Search for the cell housing the specified text and yield its (x, y) center coordinate. 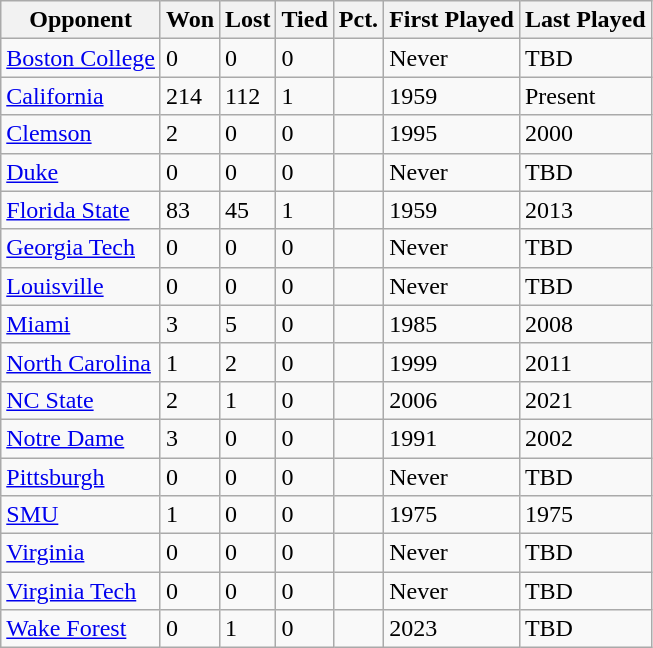
Clemson (81, 134)
Boston College (81, 58)
Tied (304, 20)
83 (190, 210)
2021 (585, 400)
SMU (81, 515)
Virginia Tech (81, 591)
Miami (81, 324)
California (81, 96)
2011 (585, 362)
First Played (452, 20)
2006 (452, 400)
2008 (585, 324)
Pct. (358, 20)
Present (585, 96)
Louisville (81, 286)
Last Played (585, 20)
Pittsburgh (81, 477)
45 (248, 210)
2002 (585, 438)
2013 (585, 210)
112 (248, 96)
214 (190, 96)
NC State (81, 400)
Notre Dame (81, 438)
1991 (452, 438)
Duke (81, 172)
1999 (452, 362)
Won (190, 20)
Florida State (81, 210)
5 (248, 324)
Lost (248, 20)
Virginia (81, 553)
North Carolina (81, 362)
2023 (452, 629)
Opponent (81, 20)
Georgia Tech (81, 248)
1985 (452, 324)
1995 (452, 134)
2000 (585, 134)
Wake Forest (81, 629)
